Determine the (X, Y) coordinate at the center of the cell enclosing the given text.  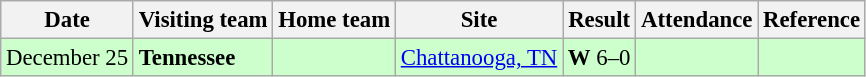
W 6–0 (600, 58)
Result (600, 20)
Visiting team (202, 20)
Date (68, 20)
Reference (812, 20)
Home team (334, 20)
Attendance (697, 20)
Tennessee (202, 58)
Chattanooga, TN (478, 58)
December 25 (68, 58)
Site (478, 20)
